Detect which cell encompasses the target text, then output its [X, Y] center coordinate. 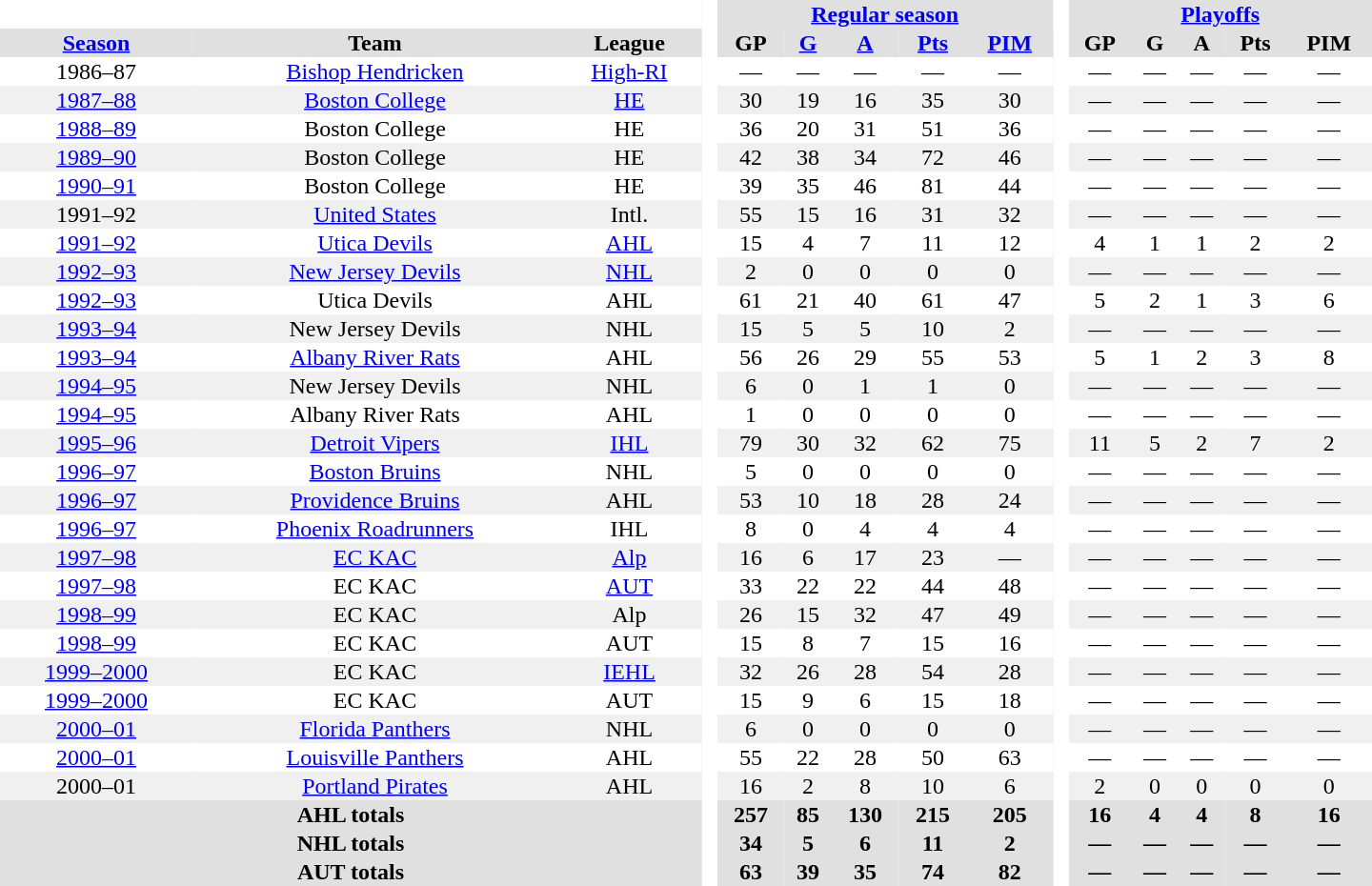
82 [1010, 872]
AHL totals [351, 815]
High-RI [629, 71]
33 [751, 586]
League [629, 43]
Providence Bruins [375, 500]
85 [808, 815]
Intl. [629, 214]
1988–89 [96, 129]
Louisville Panthers [375, 757]
9 [808, 700]
1995–96 [96, 443]
20 [808, 129]
62 [934, 443]
75 [1010, 443]
257 [751, 815]
Playoffs [1220, 14]
Bishop Hendricken [375, 71]
40 [865, 300]
Boston Bruins [375, 472]
79 [751, 443]
IEHL [629, 672]
72 [934, 157]
205 [1010, 815]
1990–91 [96, 186]
1986–87 [96, 71]
54 [934, 672]
56 [751, 357]
74 [934, 872]
Detroit Vipers [375, 443]
Portland Pirates [375, 786]
Team [375, 43]
42 [751, 157]
215 [934, 815]
130 [865, 815]
24 [1010, 500]
23 [934, 557]
49 [1010, 614]
17 [865, 557]
51 [934, 129]
1987–88 [96, 100]
AUT totals [351, 872]
29 [865, 357]
81 [934, 186]
12 [1010, 243]
Florida Panthers [375, 729]
19 [808, 100]
United States [375, 214]
48 [1010, 586]
1989–90 [96, 157]
38 [808, 157]
NHL totals [351, 843]
Regular season [884, 14]
Season [96, 43]
Phoenix Roadrunners [375, 529]
50 [934, 757]
21 [808, 300]
